Provide the [X, Y] coordinate of the cell's center where the given text is located.  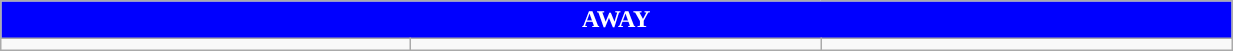
AWAY [616, 20]
